From the cell containing the given text, extract its center point as [x, y] coordinate. 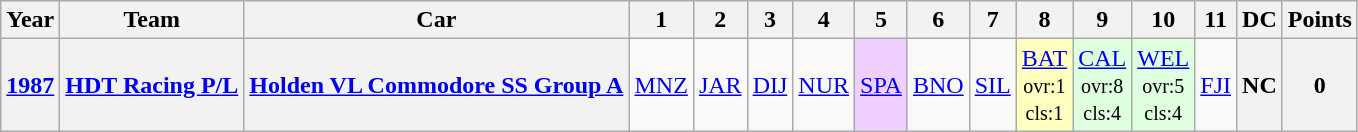
BATovr:1cls:1 [1044, 85]
Year [30, 20]
WELovr:5cls:4 [1164, 85]
10 [1164, 20]
0 [1320, 85]
Points [1320, 20]
BNO [938, 85]
8 [1044, 20]
9 [1102, 20]
Car [436, 20]
4 [824, 20]
DIJ [770, 85]
7 [992, 20]
5 [882, 20]
HDT Racing P/L [152, 85]
6 [938, 20]
1 [661, 20]
JAR [720, 85]
11 [1216, 20]
1987 [30, 85]
Team [152, 20]
SIL [992, 85]
FJI [1216, 85]
NUR [824, 85]
DC [1260, 20]
Holden VL Commodore SS Group A [436, 85]
NC [1260, 85]
3 [770, 20]
2 [720, 20]
SPA [882, 85]
CALovr:8cls:4 [1102, 85]
MNZ [661, 85]
